Capture the cell that displays the provided text and extract its [X, Y] central coordinate. 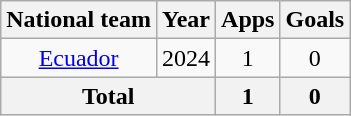
Apps [248, 20]
National team [79, 20]
Year [186, 20]
Goals [315, 20]
2024 [186, 58]
Ecuador [79, 58]
Total [108, 96]
